Return the (X, Y) coordinate for the center point of the cell that contains the specified text.  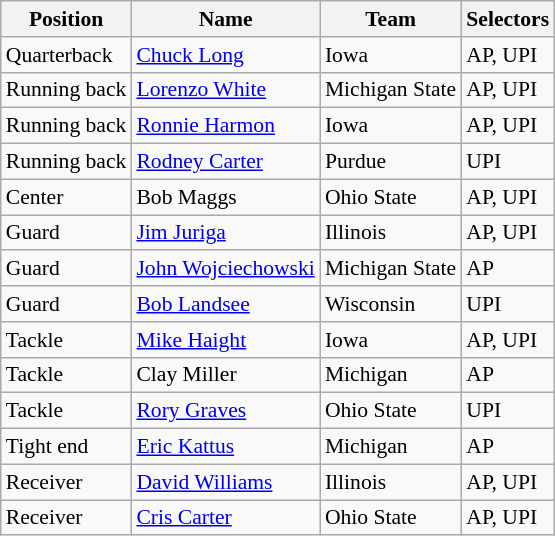
Chuck Long (225, 55)
Clay Miller (225, 375)
Rodney Carter (225, 162)
Lorenzo White (225, 90)
Ronnie Harmon (225, 126)
Tight end (66, 447)
Center (66, 197)
Bob Landsee (225, 304)
Name (225, 19)
John Wojciechowski (225, 269)
Cris Carter (225, 518)
Jim Juriga (225, 233)
Eric Kattus (225, 447)
Mike Haight (225, 340)
Purdue (390, 162)
Team (390, 19)
Rory Graves (225, 411)
Quarterback (66, 55)
Position (66, 19)
Selectors (508, 19)
Bob Maggs (225, 197)
David Williams (225, 482)
Wisconsin (390, 304)
